Capture the cell that displays the provided text and extract its (x, y) central coordinate. 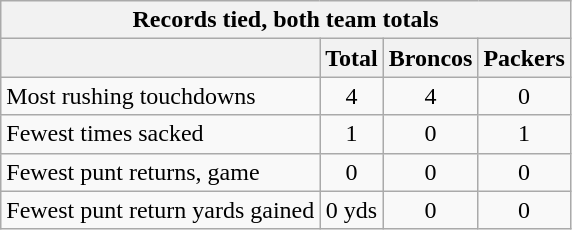
Most rushing touchdowns (160, 96)
Broncos (430, 58)
Records tied, both team totals (286, 20)
Fewest punt return yards gained (160, 210)
Packers (524, 58)
Fewest times sacked (160, 134)
Total (352, 58)
0 yds (352, 210)
Fewest punt returns, game (160, 172)
